Search for the cell housing the specified text and yield its [x, y] center coordinate. 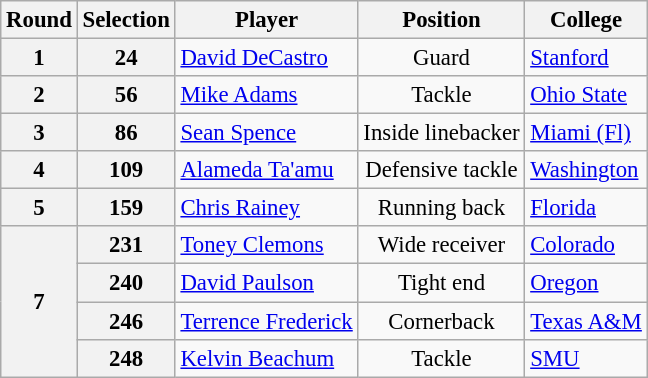
Stanford [586, 58]
56 [126, 95]
SMU [586, 358]
Mike Adams [266, 95]
Running back [442, 208]
Player [266, 20]
Wide receiver [442, 245]
Ohio State [586, 95]
Terrence Frederick [266, 321]
24 [126, 58]
Round [39, 20]
Sean Spence [266, 133]
159 [126, 208]
231 [126, 245]
1 [39, 58]
246 [126, 321]
Cornerback [442, 321]
Washington [586, 170]
David DeCastro [266, 58]
Kelvin Beachum [266, 358]
240 [126, 283]
Florida [586, 208]
Chris Rainey [266, 208]
248 [126, 358]
7 [39, 301]
86 [126, 133]
2 [39, 95]
Inside linebacker [442, 133]
Defensive tackle [442, 170]
Oregon [586, 283]
3 [39, 133]
Alameda Ta'amu [266, 170]
Selection [126, 20]
4 [39, 170]
Toney Clemons [266, 245]
109 [126, 170]
Colorado [586, 245]
Position [442, 20]
Guard [442, 58]
David Paulson [266, 283]
Miami (Fl) [586, 133]
College [586, 20]
Texas A&M [586, 321]
5 [39, 208]
Tight end [442, 283]
